Pinpoint the cell where the given text exists, returning its (x, y) midpoint coordinate. 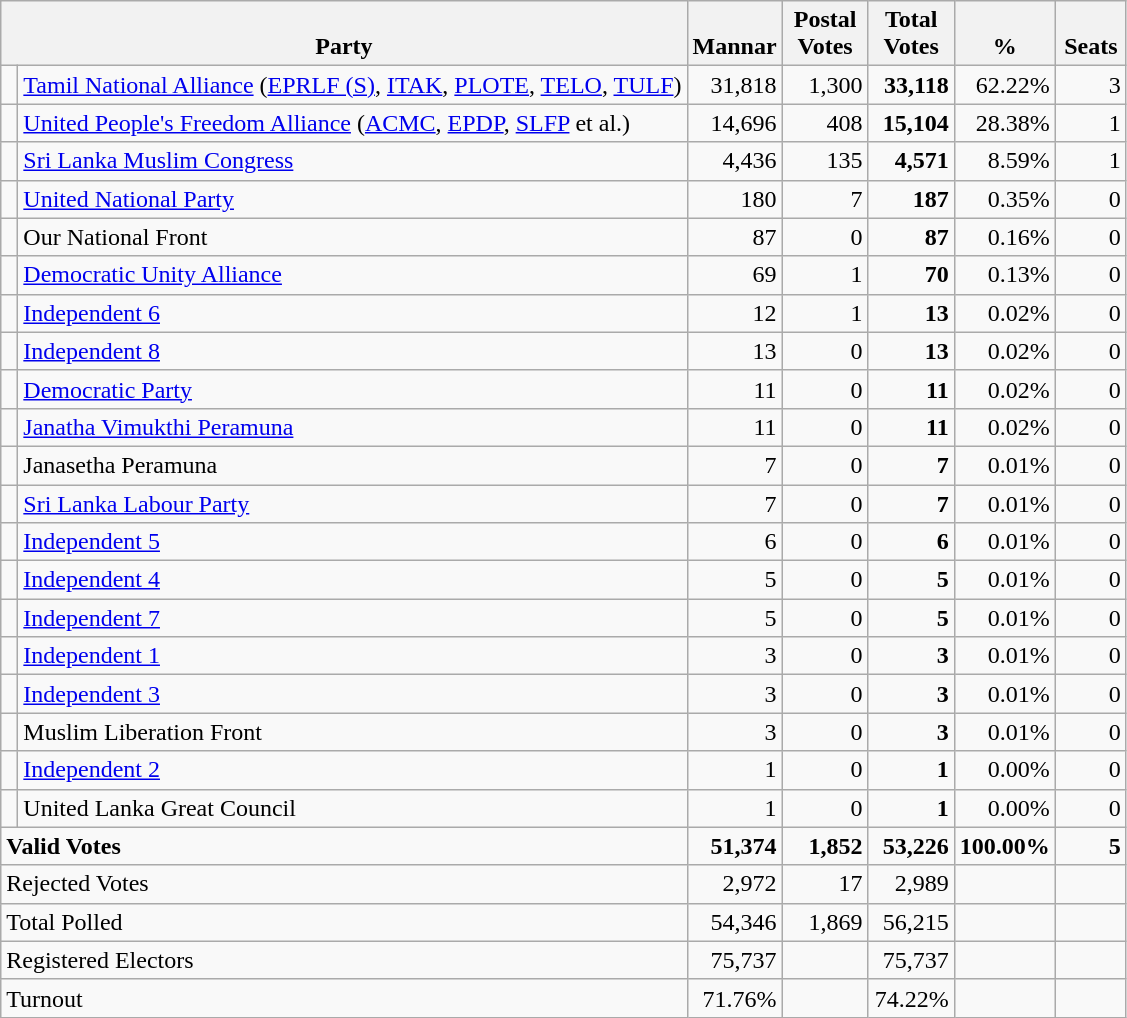
Independent 5 (352, 542)
180 (734, 199)
Sri Lanka Labour Party (352, 503)
United National Party (352, 199)
Mannar (734, 34)
Sri Lanka Muslim Congress (352, 161)
62.22% (1004, 85)
53,226 (911, 846)
71.76% (734, 998)
2,989 (911, 884)
4,436 (734, 161)
Independent 8 (352, 351)
1,852 (825, 846)
Democratic Unity Alliance (352, 275)
Rejected Votes (344, 884)
33,118 (911, 85)
15,104 (911, 123)
4,571 (911, 161)
Janatha Vimukthi Peramuna (352, 427)
Independent 3 (352, 694)
Muslim Liberation Front (352, 732)
70 (911, 275)
Registered Electors (344, 960)
31,818 (734, 85)
United Lanka Great Council (352, 808)
Seats (1090, 34)
187 (911, 199)
Total Votes (911, 34)
51,374 (734, 846)
28.38% (1004, 123)
Our National Front (352, 237)
Independent 4 (352, 580)
PostalVotes (825, 34)
56,215 (911, 922)
17 (825, 884)
74.22% (911, 998)
Turnout (344, 998)
0.35% (1004, 199)
12 (734, 313)
Democratic Party (352, 389)
0.13% (1004, 275)
69 (734, 275)
% (1004, 34)
Party (344, 34)
Tamil National Alliance (EPRLF (S), ITAK, PLOTE, TELO, TULF) (352, 85)
14,696 (734, 123)
54,346 (734, 922)
135 (825, 161)
1,869 (825, 922)
0.16% (1004, 237)
United People's Freedom Alliance (ACMC, EPDP, SLFP et al.) (352, 123)
Valid Votes (344, 846)
8.59% (1004, 161)
Janasetha Peramuna (352, 465)
Independent 6 (352, 313)
Total Polled (344, 922)
100.00% (1004, 846)
Independent 2 (352, 770)
2,972 (734, 884)
Independent 1 (352, 656)
1,300 (825, 85)
Independent 7 (352, 618)
408 (825, 123)
